For the text-containing cell, return its midpoint in [x, y] coordinate format. 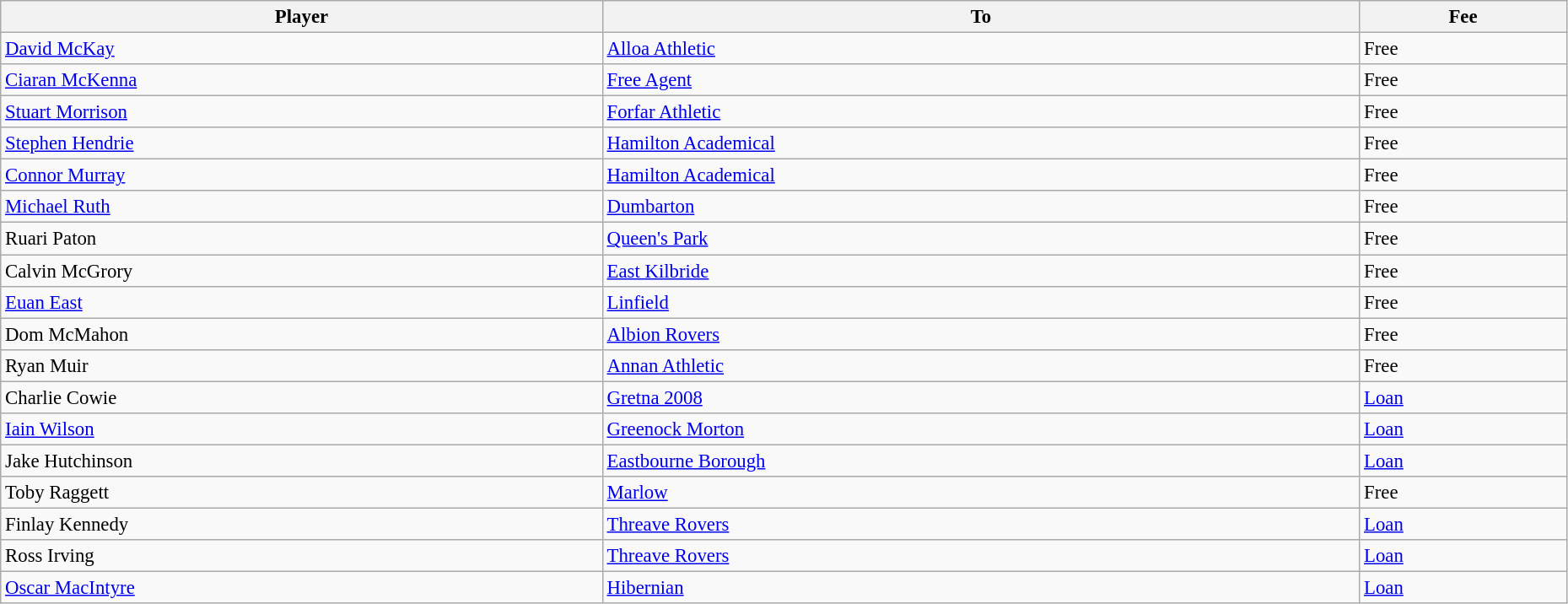
Annan Athletic [981, 365]
Toby Raggett [302, 493]
Euan East [302, 302]
Dom McMahon [302, 334]
Oscar MacIntyre [302, 588]
Charlie Cowie [302, 397]
To [981, 17]
Greenock Morton [981, 429]
Ryan Muir [302, 365]
Albion Rovers [981, 334]
Linfield [981, 302]
Fee [1463, 17]
Forfar Athletic [981, 112]
Ruari Paton [302, 239]
Eastbourne Borough [981, 461]
Iain Wilson [302, 429]
East Kilbride [981, 271]
Queen's Park [981, 239]
Hibernian [981, 588]
Free Agent [981, 80]
David McKay [302, 49]
Alloa Athletic [981, 49]
Finlay Kennedy [302, 524]
Ross Irving [302, 556]
Gretna 2008 [981, 397]
Calvin McGrory [302, 271]
Ciaran McKenna [302, 80]
Michael Ruth [302, 207]
Stuart Morrison [302, 112]
Jake Hutchinson [302, 461]
Connor Murray [302, 175]
Player [302, 17]
Marlow [981, 493]
Dumbarton [981, 207]
Stephen Hendrie [302, 143]
